Pinpoint the cell where the given text exists, returning its [X, Y] midpoint coordinate. 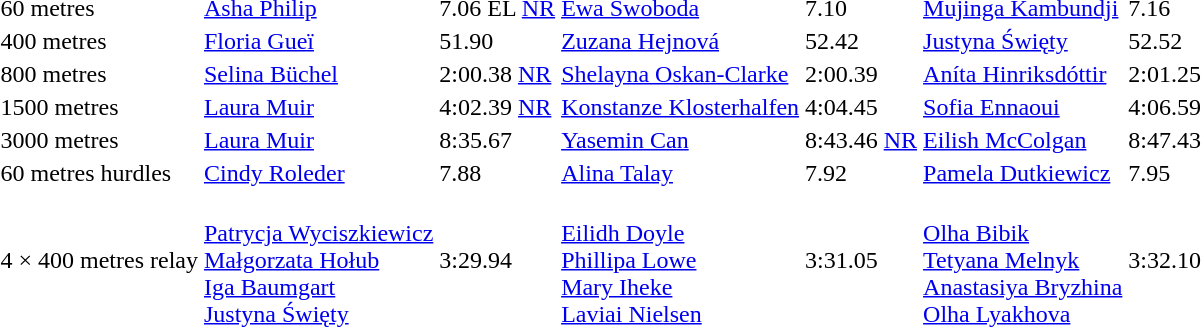
Cindy Roleder [318, 173]
7.92 [862, 173]
Justyna Święty [1023, 41]
4:02.39 NR [498, 107]
Yasemin Can [680, 140]
Zuzana Hejnová [680, 41]
52.42 [862, 41]
8:35.67 [498, 140]
Eilish McColgan [1023, 140]
Floria Gueï [318, 41]
Konstanze Klosterhalfen [680, 107]
2:00.38 NR [498, 74]
Alina Talay [680, 173]
Aníta Hinriksdóttir [1023, 74]
Pamela Dutkiewicz [1023, 173]
Shelayna Oskan-Clarke [680, 74]
51.90 [498, 41]
Selina Büchel [318, 74]
4:04.45 [862, 107]
8:43.46 NR [862, 140]
2:00.39 [862, 74]
7.88 [498, 173]
Sofia Ennaoui [1023, 107]
